Identify which cell holds the provided text, then report its (X, Y) central coordinate. 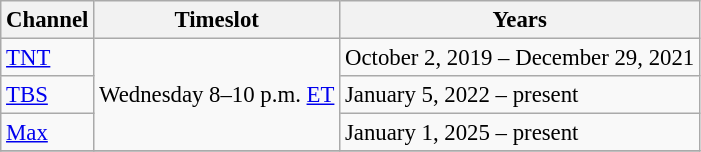
Max (48, 133)
TBS (48, 95)
Wednesday 8–10 p.m. ET (217, 94)
TNT (48, 57)
Timeslot (217, 20)
January 5, 2022 – present (520, 95)
January 1, 2025 – present (520, 133)
Channel (48, 20)
Years (520, 20)
October 2, 2019 – December 29, 2021 (520, 57)
